Identify which cell holds the provided text, then report its (X, Y) central coordinate. 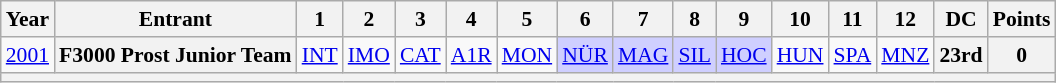
5 (528, 19)
NÜR (585, 55)
12 (905, 19)
7 (644, 19)
Year (28, 19)
MON (528, 55)
6 (585, 19)
3 (420, 19)
Points (1022, 19)
HOC (744, 55)
F3000 Prost Junior Team (176, 55)
A1R (472, 55)
1 (320, 19)
0 (1022, 55)
HUN (800, 55)
10 (800, 19)
INT (320, 55)
SIL (694, 55)
4 (472, 19)
Entrant (176, 19)
23rd (960, 55)
8 (694, 19)
2 (369, 19)
CAT (420, 55)
IMO (369, 55)
MNZ (905, 55)
MAG (644, 55)
DC (960, 19)
2001 (28, 55)
SPA (853, 55)
11 (853, 19)
9 (744, 19)
